Return the (x, y) coordinate for the center point of the cell that contains the specified text.  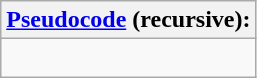
Pseudocode (recursive): (128, 20)
